Find where the given text appears and provide that cell's center as (x, y) coordinate. 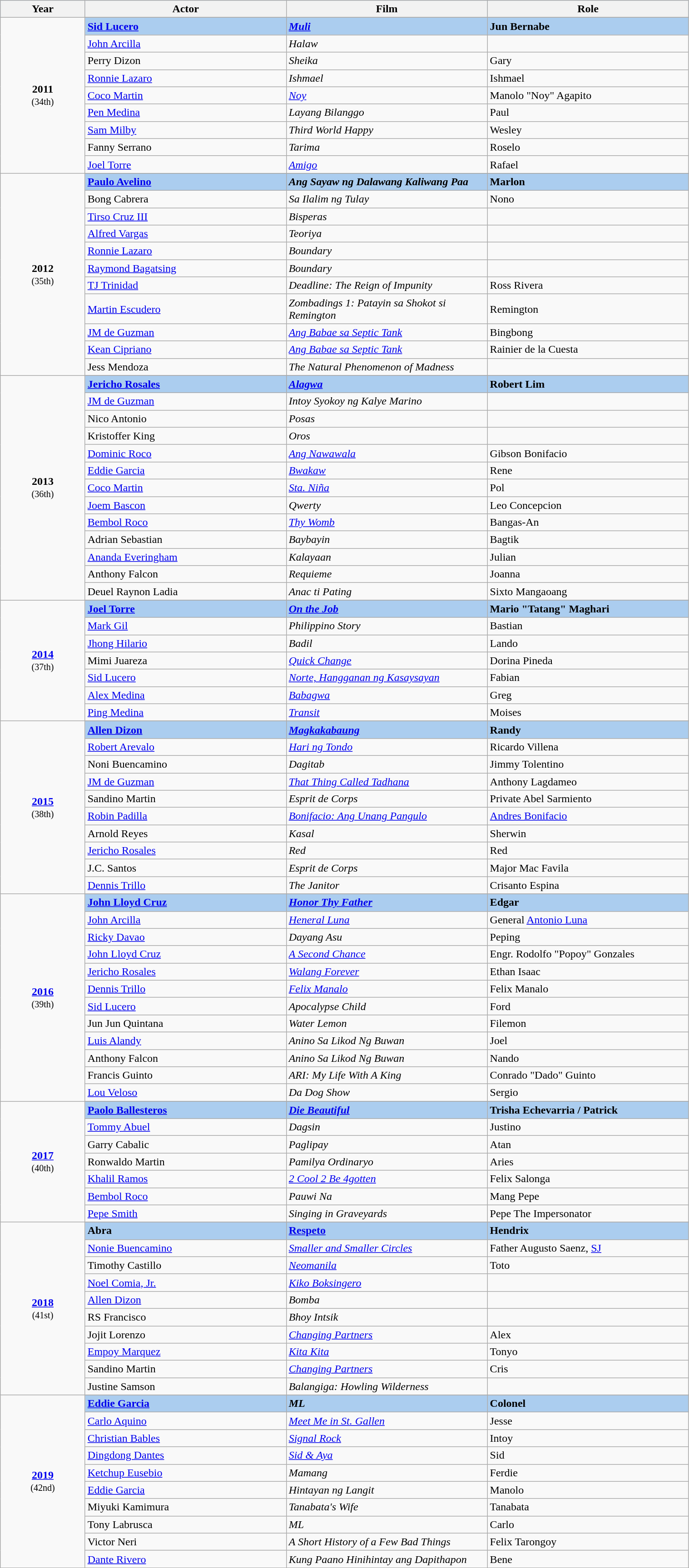
Bagtik (588, 540)
Role (588, 9)
Sa Ilalim ng Tulay (387, 199)
Noy (387, 95)
Kung Paano Hinihintay ang Dapithapon (387, 1559)
Major Mac Favila (588, 868)
Tirso Cruz III (185, 217)
Paulo Avelino (185, 182)
Jess Mendoza (185, 367)
Joanna (588, 574)
Manolo "Noy" Agapito (588, 95)
Ford (588, 1006)
Fanny Serrano (185, 147)
Luis Alandy (185, 1040)
Water Lemon (387, 1023)
Sheika (387, 61)
Sherwin (588, 833)
Ross Rivera (588, 286)
Filemon (588, 1023)
Toto (588, 1265)
Paul (588, 113)
That Thing Called Tadhana (387, 781)
Neomanila (387, 1265)
Robin Padilla (185, 816)
Jimmy Tolentino (588, 764)
Manolo (588, 1490)
Christian Bables (185, 1438)
Philippino Story (387, 626)
Joem Bascon (185, 505)
Smaller and Smaller Circles (387, 1248)
Intoy (588, 1438)
Hari ng Tondo (387, 747)
Engr. Rodolfo "Popoy" Gonzales (588, 954)
Jesse (588, 1421)
Robert Lim (588, 384)
Transit (387, 712)
Bangas-An (588, 523)
Noni Buencamino (185, 764)
Intoy Syokoy ng Kalye Marino (387, 401)
Alagwa (387, 384)
Miyuki Kamimura (185, 1507)
Pepe Smith (185, 1213)
Tonyo (588, 1352)
Kalayaan (387, 557)
Teoriya (387, 234)
RS Francisco (185, 1317)
Walang Forever (387, 971)
Honor Thy Father (387, 902)
2019(42nd) (43, 1482)
Balangiga: Howling Wilderness (387, 1386)
Ricardo Villena (588, 747)
Martin Escudero (185, 309)
Bhoy Intsik (387, 1317)
Pol (588, 488)
Aries (588, 1162)
Conrado "Dado" Guinto (588, 1075)
Year (43, 9)
Deuel Raynon Ladia (185, 592)
Hintayan ng Langit (387, 1490)
Private Abel Sarmiento (588, 799)
Ricky Davao (185, 937)
Qwerty (387, 505)
Babagwa (387, 695)
Magkakabaung (387, 730)
Kasal (387, 833)
Halaw (387, 44)
Norte, Hangganan ng Kasaysayan (387, 678)
Anthony Lagdameo (588, 781)
2011(34th) (43, 95)
Jun Jun Quintana (185, 1023)
Sid & Aya (387, 1455)
Leo Concepcion (588, 505)
Edgar (588, 902)
Signal Rock (387, 1438)
Sixto Mangaoang (588, 592)
Singing in Graveyards (387, 1213)
Thy Womb (387, 523)
Dagitab (387, 764)
Ethan Isaac (588, 971)
Bene (588, 1559)
Bomba (387, 1300)
Die Beautiful (387, 1110)
Posas (387, 419)
Third World Happy (387, 130)
Ronwaldo Martin (185, 1162)
Kean Cipriano (185, 350)
Pamilya Ordinaryo (387, 1162)
Rainier de la Cuesta (588, 350)
Actor (185, 9)
Muli (387, 26)
ARI: My Life With A King (387, 1075)
Sta. Niña (387, 488)
Crisanto Espina (588, 885)
Rafael (588, 164)
Rene (588, 470)
Felix Tarongoy (588, 1542)
Respeto (387, 1231)
Film (387, 9)
Empoy Marquez (185, 1352)
Mark Gil (185, 626)
Oros (387, 436)
Apocalypse Child (387, 1006)
Paolo Ballesteros (185, 1110)
Ferdie (588, 1473)
Adrian Sebastian (185, 540)
General Antonio Luna (588, 920)
Bingbong (588, 332)
Jojit Lorenzo (185, 1334)
Ketchup Eusebio (185, 1473)
Bwakaw (387, 470)
Peping (588, 937)
Nono (588, 199)
Carlo Aquino (185, 1421)
Dingdong Dantes (185, 1455)
Sergio (588, 1093)
A Second Chance (387, 954)
Greg (588, 695)
Pepe The Impersonator (588, 1213)
Kristoffer King (185, 436)
Andres Bonifacio (588, 816)
Abra (185, 1231)
Heneral Luna (387, 920)
Roselo (588, 147)
Marlon (588, 182)
Father Augusto Saenz, SJ (588, 1248)
Khalil Ramos (185, 1179)
Raymond Bagatsing (185, 268)
Bong Cabrera (185, 199)
TJ Trinidad (185, 286)
Nonie Buencamino (185, 1248)
2016(39th) (43, 998)
Timothy Castillo (185, 1265)
Ang Sayaw ng Dalawang Kaliwang Paa (387, 182)
Sam Milby (185, 130)
Mario "Tatang" Maghari (588, 609)
Ang Nawawala (387, 453)
Lou Veloso (185, 1093)
Arnold Reyes (185, 833)
Ananda Everingham (185, 557)
2013(36th) (43, 488)
Victor Neri (185, 1542)
Tommy Abuel (185, 1127)
Kiko Boksingero (387, 1282)
A Short History of a Few Bad Things (387, 1542)
Alex Medina (185, 695)
Perry Dizon (185, 61)
Gary (588, 61)
Gibson Bonifacio (588, 453)
Baybayin (387, 540)
Hendrix (588, 1231)
Tarima (387, 147)
Bonifacio: Ang Unang Pangulo (387, 816)
Kita Kita (387, 1352)
Pauwi Na (387, 1196)
Alex (588, 1334)
Nico Antonio (185, 419)
Justine Samson (185, 1386)
Ping Medina (185, 712)
J.C. Santos (185, 868)
Pen Medina (185, 113)
Garry Cabalic (185, 1144)
Tanabata (588, 1507)
Deadline: The Reign of Impunity (387, 286)
On the Job (387, 609)
Meet Me in St. Gallen (387, 1421)
Bastian (588, 626)
Nando (588, 1058)
Jun Bernabe (588, 26)
Dante Rivero (185, 1559)
Joel (588, 1040)
Layang Bilanggo (387, 113)
Remington (588, 309)
Moises (588, 712)
Anac ti Pating (387, 592)
Colonel (588, 1404)
Paglipay (387, 1144)
Mimi Juareza (185, 661)
Fabian (588, 678)
Atan (588, 1144)
Cris (588, 1369)
Justino (588, 1127)
Carlo (588, 1524)
Da Dog Show (387, 1093)
Noel Comia, Jr. (185, 1282)
Tony Labrusca (185, 1524)
Quick Change (387, 661)
Jhong Hilario (185, 643)
Wesley (588, 130)
2015(38th) (43, 807)
Sid (588, 1455)
Trisha Echevarria / Patrick (588, 1110)
Zombadings 1: Patayin sa Shokot si Remington (387, 309)
The Janitor (387, 885)
Mang Pepe (588, 1196)
Dorina Pineda (588, 661)
2 Cool 2 Be 4gotten (387, 1179)
Amigo (387, 164)
Requieme (387, 574)
Tanabata's Wife (387, 1507)
Dominic Roco (185, 453)
Dagsin (387, 1127)
Alfred Vargas (185, 234)
Dayang Asu (387, 937)
Francis Guinto (185, 1075)
Robert Arevalo (185, 747)
2017(40th) (43, 1162)
2014(37th) (43, 661)
Julian (588, 557)
Mamang (387, 1473)
Felix Salonga (588, 1179)
The Natural Phenomenon of Madness (387, 367)
Randy (588, 730)
Badil (387, 643)
2012(35th) (43, 274)
Lando (588, 643)
Bisperas (387, 217)
2018(41st) (43, 1308)
